Extract the (x, y) coordinate from the center of the cell holding the provided text.  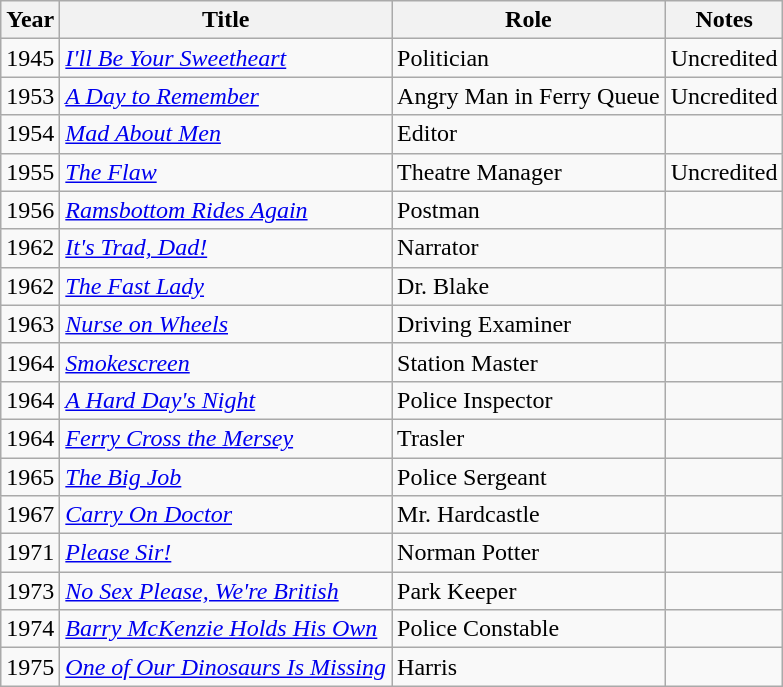
Nurse on Wheels (226, 324)
1955 (30, 172)
Politician (529, 58)
Theatre Manager (529, 172)
The Big Job (226, 477)
Trasler (529, 438)
1945 (30, 58)
Year (30, 20)
Harris (529, 667)
Mad About Men (226, 134)
1965 (30, 477)
1963 (30, 324)
Station Master (529, 362)
Role (529, 20)
It's Trad, Dad! (226, 248)
1967 (30, 515)
The Fast Lady (226, 286)
1956 (30, 210)
Notes (724, 20)
Mr. Hardcastle (529, 515)
1973 (30, 591)
The Flaw (226, 172)
1975 (30, 667)
Norman Potter (529, 553)
Angry Man in Ferry Queue (529, 96)
Narrator (529, 248)
Police Constable (529, 629)
Ramsbottom Rides Again (226, 210)
A Hard Day's Night (226, 400)
Editor (529, 134)
Smokescreen (226, 362)
Carry On Doctor (226, 515)
Driving Examiner (529, 324)
No Sex Please, We're British (226, 591)
One of Our Dinosaurs Is Missing (226, 667)
Police Sergeant (529, 477)
1974 (30, 629)
1971 (30, 553)
Police Inspector (529, 400)
Barry McKenzie Holds His Own (226, 629)
Ferry Cross the Mersey (226, 438)
1953 (30, 96)
Dr. Blake (529, 286)
I'll Be Your Sweetheart (226, 58)
Please Sir! (226, 553)
Title (226, 20)
Park Keeper (529, 591)
A Day to Remember (226, 96)
1954 (30, 134)
Postman (529, 210)
